Pinpoint the cell where the given text exists, returning its [x, y] midpoint coordinate. 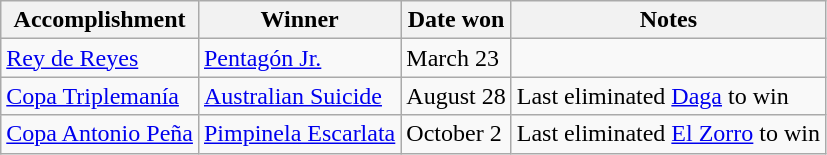
October 2 [456, 134]
March 23 [456, 58]
Last eliminated El Zorro to win [668, 134]
Last eliminated Daga to win [668, 96]
August 28 [456, 96]
Accomplishment [100, 20]
Date won [456, 20]
Australian Suicide [299, 96]
Pimpinela Escarlata [299, 134]
Copa Triplemanía [100, 96]
Pentagón Jr. [299, 58]
Copa Antonio Peña [100, 134]
Winner [299, 20]
Notes [668, 20]
Rey de Reyes [100, 58]
